Output the [X, Y] coordinate of the center of the cell containing the given text.  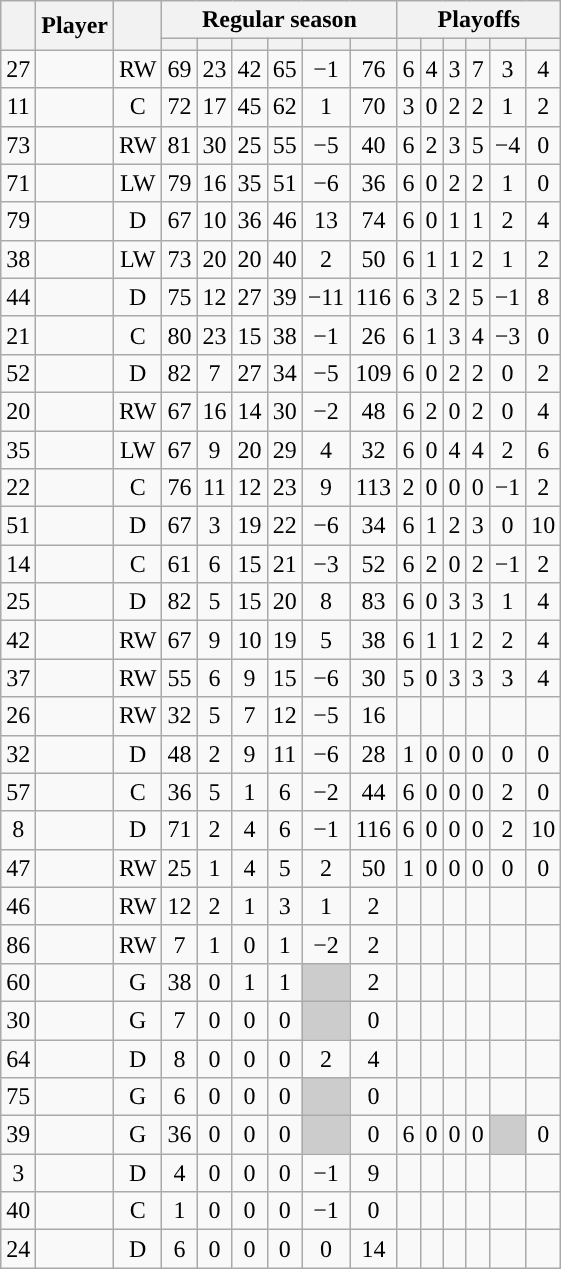
80 [180, 335]
65 [284, 69]
17 [214, 107]
74 [374, 221]
69 [180, 69]
Player [75, 26]
Regular season [280, 20]
64 [18, 1059]
45 [250, 107]
−4 [508, 145]
37 [18, 678]
24 [18, 1249]
86 [18, 944]
61 [180, 564]
28 [374, 754]
47 [18, 868]
29 [284, 449]
57 [18, 792]
83 [374, 602]
−11 [326, 297]
72 [180, 107]
113 [374, 488]
60 [18, 982]
Playoffs [479, 20]
109 [374, 373]
62 [284, 107]
81 [180, 145]
70 [374, 107]
13 [326, 221]
